Capture the cell that displays the provided text and extract its (X, Y) central coordinate. 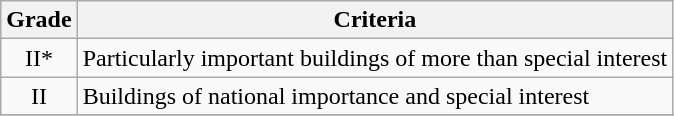
II* (39, 58)
Particularly important buildings of more than special interest (375, 58)
Criteria (375, 20)
Buildings of national importance and special interest (375, 96)
Grade (39, 20)
II (39, 96)
